Return the [x, y] coordinate for the center point of the cell that contains the specified text.  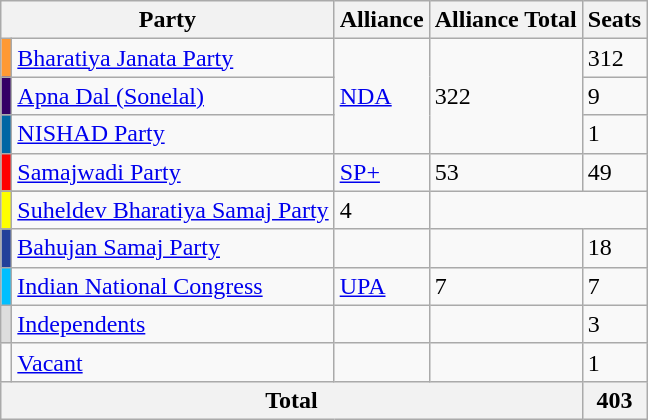
18 [614, 248]
UPA [382, 286]
53 [506, 172]
49 [614, 172]
403 [614, 400]
NISHAD Party [173, 134]
4 [382, 210]
Bahujan Samaj Party [173, 248]
312 [614, 58]
Apna Dal (Sonelal) [173, 96]
Party [168, 20]
Alliance [382, 20]
Vacant [173, 362]
Bharatiya Janata Party [173, 58]
Samajwadi Party [173, 172]
Alliance Total [506, 20]
NDA [382, 96]
322 [506, 96]
Suheldev Bharatiya Samaj Party [173, 210]
9 [614, 96]
Independents [173, 324]
Seats [614, 20]
Total [292, 400]
SP+ [382, 172]
Indian National Congress [173, 286]
3 [614, 324]
